Find where the given text appears and provide that cell's center as (x, y) coordinate. 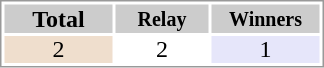
Winners (266, 18)
Total (58, 18)
1 (266, 50)
Relay (162, 18)
